Return [x, y] of the center of cell containing provided text 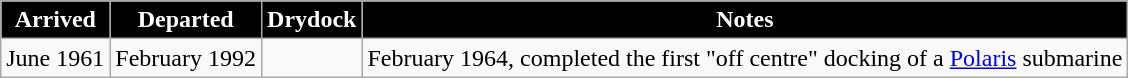
Drydock [312, 20]
Notes [745, 20]
February 1964, completed the first "off centre" docking of a Polaris submarine [745, 58]
June 1961 [56, 58]
Departed [186, 20]
Arrived [56, 20]
February 1992 [186, 58]
